Scan for the cell matching the given text and deliver its [X, Y] coordinate at center. 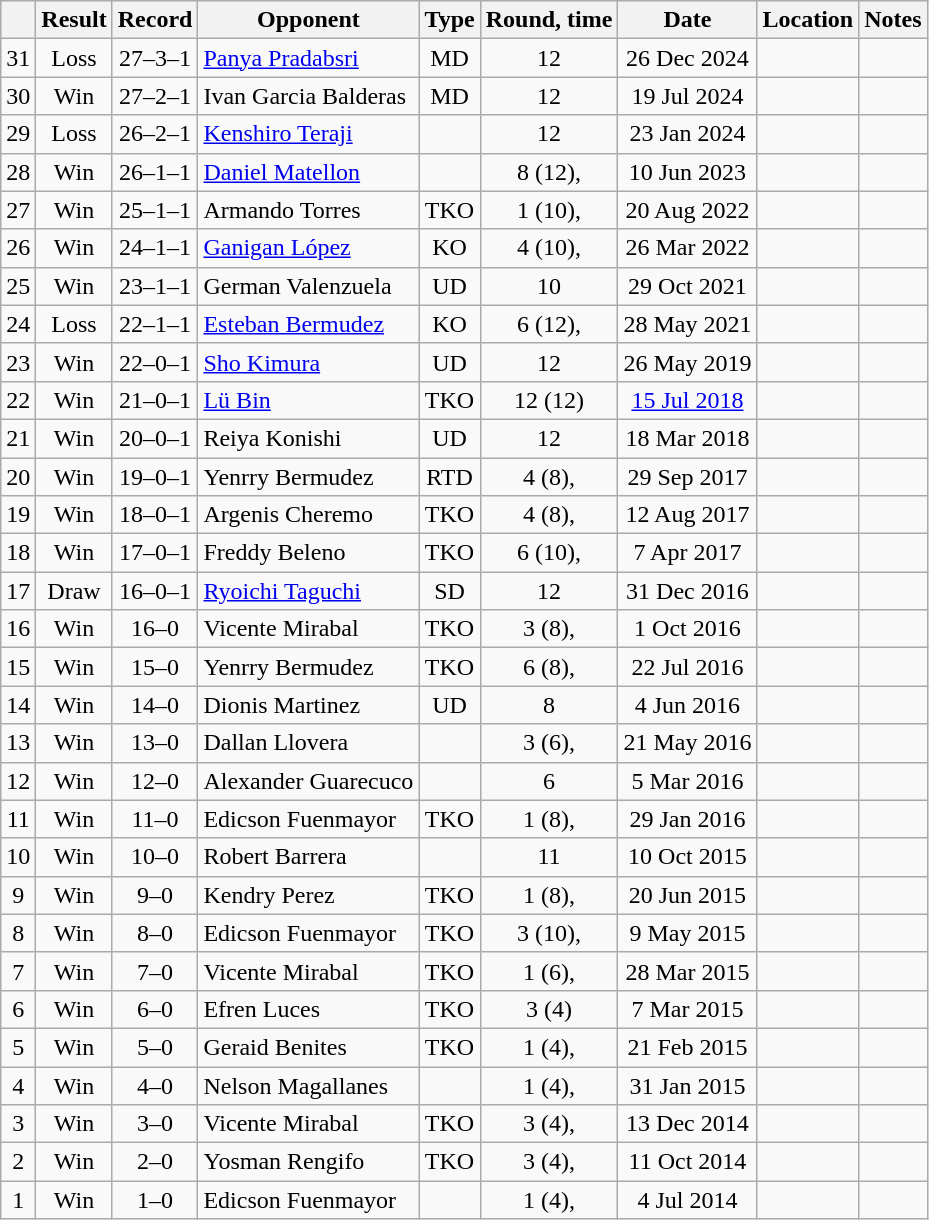
5–0 [155, 1047]
21 Feb 2015 [688, 1047]
3 (6), [549, 743]
9 [18, 895]
7 [18, 971]
Ivan Garcia Balderas [308, 96]
18 Mar 2018 [688, 438]
9–0 [155, 895]
21 May 2016 [688, 743]
15–0 [155, 667]
26–2–1 [155, 134]
Geraid Benites [308, 1047]
Robert Barrera [308, 857]
27–3–1 [155, 58]
6 (12), [549, 324]
24 [18, 324]
13 [18, 743]
16–0–1 [155, 591]
Opponent [308, 20]
8–0 [155, 933]
14–0 [155, 705]
Panya Pradabsri [308, 58]
Lü Bin [308, 400]
3 (4) [549, 1009]
5 Mar 2016 [688, 781]
Esteban Bermudez [308, 324]
15 [18, 667]
Ganigan López [308, 248]
German Valenzuela [308, 286]
2 [18, 1162]
Argenis Cheremo [308, 515]
1–0 [155, 1200]
Armando Torres [308, 210]
Efren Luces [308, 1009]
25 [18, 286]
5 [18, 1047]
Freddy Beleno [308, 553]
26 Mar 2022 [688, 248]
31 Jan 2015 [688, 1085]
4 [18, 1085]
26 May 2019 [688, 362]
11–0 [155, 819]
4 (10), [549, 248]
24–1–1 [155, 248]
22 [18, 400]
10 Oct 2015 [688, 857]
14 [18, 705]
17–0–1 [155, 553]
6 (8), [549, 667]
8 (12), [549, 172]
22 Jul 2016 [688, 667]
2–0 [155, 1162]
16 [18, 629]
10–0 [155, 857]
Ryoichi Taguchi [308, 591]
Kendry Perez [308, 895]
26 [18, 248]
20 [18, 477]
18–0–1 [155, 515]
Reiya Konishi [308, 438]
12 (12) [549, 400]
30 [18, 96]
12 Aug 2017 [688, 515]
Dionis Martinez [308, 705]
23–1–1 [155, 286]
7–0 [155, 971]
Alexander Guarecuco [308, 781]
Date [688, 20]
20 Jun 2015 [688, 895]
15 Jul 2018 [688, 400]
Yosman Rengifo [308, 1162]
26 Dec 2024 [688, 58]
Sho Kimura [308, 362]
Draw [74, 591]
6–0 [155, 1009]
Daniel Matellon [308, 172]
31 [18, 58]
19 Jul 2024 [688, 96]
Kenshiro Teraji [308, 134]
27–2–1 [155, 96]
3 [18, 1124]
Record [155, 20]
29 Oct 2021 [688, 286]
4 Jun 2016 [688, 705]
28 May 2021 [688, 324]
SD [450, 591]
4–0 [155, 1085]
21–0–1 [155, 400]
4 Jul 2014 [688, 1200]
Location [808, 20]
25–1–1 [155, 210]
1 (6), [549, 971]
28 Mar 2015 [688, 971]
20–0–1 [155, 438]
27 [18, 210]
Result [74, 20]
Nelson Magallanes [308, 1085]
28 [18, 172]
1 Oct 2016 [688, 629]
3 (10), [549, 933]
Dallan Llovera [308, 743]
18 [18, 553]
22–0–1 [155, 362]
13 Dec 2014 [688, 1124]
26–1–1 [155, 172]
Notes [893, 20]
1 [18, 1200]
7 Apr 2017 [688, 553]
3–0 [155, 1124]
3 (8), [549, 629]
13–0 [155, 743]
10 Jun 2023 [688, 172]
29 Jan 2016 [688, 819]
22–1–1 [155, 324]
6 (10), [549, 553]
Type [450, 20]
11 Oct 2014 [688, 1162]
Round, time [549, 20]
RTD [450, 477]
29 Sep 2017 [688, 477]
23 [18, 362]
19 [18, 515]
7 Mar 2015 [688, 1009]
9 May 2015 [688, 933]
17 [18, 591]
19–0–1 [155, 477]
12–0 [155, 781]
29 [18, 134]
16–0 [155, 629]
23 Jan 2024 [688, 134]
20 Aug 2022 [688, 210]
1 (10), [549, 210]
21 [18, 438]
31 Dec 2016 [688, 591]
